Find where the given text appears and provide that cell's center as (x, y) coordinate. 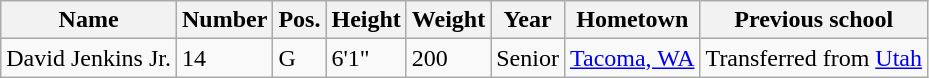
14 (224, 58)
6'1" (366, 58)
David Jenkins Jr. (89, 58)
Tacoma, WA (632, 58)
Previous school (814, 20)
Transferred from Utah (814, 58)
Year (528, 20)
200 (448, 58)
Height (366, 20)
Weight (448, 20)
Name (89, 20)
G (300, 58)
Senior (528, 58)
Pos. (300, 20)
Hometown (632, 20)
Number (224, 20)
